For the text-containing cell, return its midpoint in [X, Y] coordinate format. 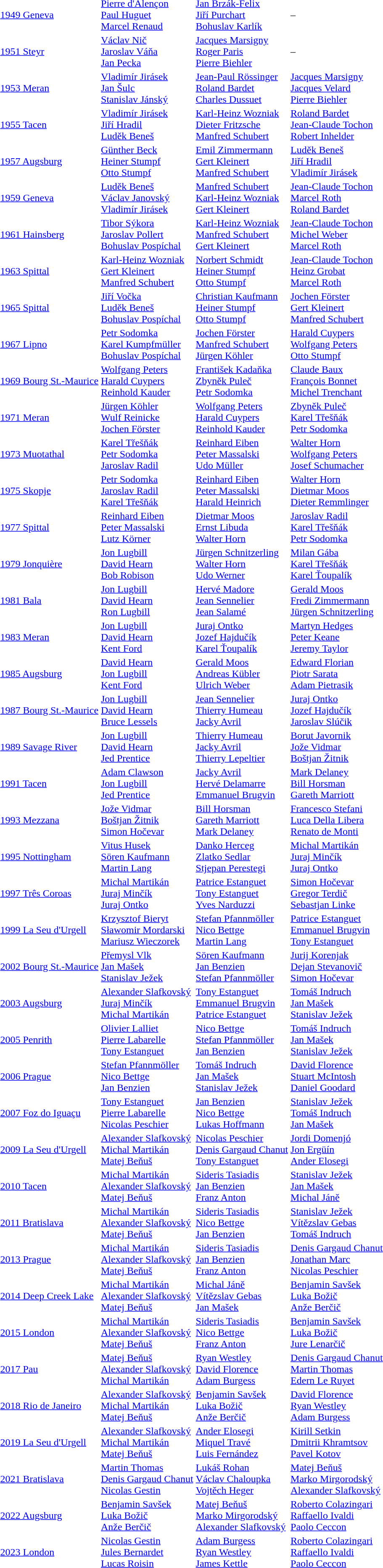
Matej BeňušAlexander SlafkovskýMichal Martikán [147, 1369]
Jacques MarsignyRoger ParisPierre Biehler [242, 51]
Jürgen KöhlerWulf ReinickeJochen Förster [147, 417]
Karel TřešňákPetr SodomkaJaroslav Radil [147, 454]
Jacky AvrilHervé DelamarreEmmanuel Brugvin [242, 783]
Petr SodomkaJaroslav RadilKarel Třešňák [147, 491]
Jon LugbillDavid HearnRon Lugbill [147, 600]
David HearnJon LugbillKent Ford [147, 674]
Tony EstanguetEmmanuel BrugvinPatrice Estanguet [242, 1003]
Günther BeckHeiner StumpfOtto Stumpf [147, 161]
Reinhard EibenPeter MassalskiHarald Heinrich [242, 491]
František KadaňkaZbyněk PulečPetr Sodomka [242, 381]
Bill HorsmanGareth MarriottMark Delaney [242, 820]
Jochen FörsterManfred SchubertJürgen Köhler [242, 344]
Ander ElosegiMiquel TravéLuis Fernández [242, 1442]
Sideris TasiadisNico BettgeFranz Anton [242, 1332]
Jon LugbillDavid HearnJed Prentice [147, 747]
Thierry HumeauJacky AvrilThierry Lepeltier [242, 747]
Tibor SýkoraJaroslav PollertBohuslav Pospíchal [147, 234]
Vitus HusekSören KaufmannMartin Lang [147, 857]
Patrice EstanguetTony EstanguetYves Narduzzi [242, 893]
Stefan PfannmöllerNico BettgeMartin Lang [242, 930]
Jean-Paul RössingerRoland BardetCharles Dussuet [242, 88]
Danko HercegZlatko SedlarStjepan Perestegi [242, 857]
Jon LugbillDavid HearnBruce Lessels [147, 710]
Emil ZimmermannGert KleinertManfred Schubert [242, 161]
Karl-Heinz WozniakDieter FritzscheManfred Schubert [242, 125]
Jürgen SchnitzerlingWalter HornUdo Werner [242, 564]
Dietmar MoosErnst LibudaWalter Horn [242, 527]
Stefan PfannmöllerNico BettgeJan Benzien [147, 1076]
Tomáš IndruchJan MašekStanislav Ježek [242, 1076]
Martin ThomasDenis Gargaud ChanutNicolas Gestin [147, 1479]
Lukáš RohanVáclav ChaloupkaVojtěch Heger [242, 1479]
Jan BenzienNico BettgeLukas Hoffmann [242, 1113]
Jean SennelierThierry HumeauJacky Avril [242, 710]
Jože VidmarBoštjan ŽitnikSimon Hočevar [147, 820]
Reinhard EibenPeter MassalskiLutz Körner [147, 527]
Karl-Heinz WozniakManfred SchubertGert Kleinert [242, 234]
Nico BettgeStefan PfannmöllerJan Benzien [242, 1040]
Karl-Heinz WozniakGert KleinertManfred Schubert [147, 271]
Olivier LallietPierre LabarelleTony Estanguet [147, 1040]
Matej BeňušMarko MirgorodskýAlexander Slafkovský [242, 1515]
Juraj OntkoJozef HajdučíkKarel Ťoupalík [242, 637]
Nicolas PeschierDenis Gargaud ChanutTony Estanguet [242, 1149]
Michal MartikánJuraj MinčíkJuraj Ontko [147, 893]
Adam ClawsonJon LugbillJed Prentice [147, 783]
Sideris TasiadisNico BettgeJan Benzien [242, 1223]
Christian KaufmannHeiner StumpfOtto Stumpf [242, 308]
Tony EstanguetPierre LabarelleNicolas Peschier [147, 1113]
Manfred SchubertKarl-Heinz WozniakGert Kleinert [242, 198]
Gerald MoosAndreas KüblerUlrich Weber [242, 674]
Reinhard EibenPeter MassalskiUdo Müller [242, 454]
Petr SodomkaKarel KumpfmüllerBohuslav Pospíchal [147, 344]
Hervé MadoreJean SennelierJean Salamé [242, 600]
Vladimír JirásekJiří HradilLuděk Beneš [147, 125]
Luděk BenešVáclav JanovskýVladimír Jirásek [147, 198]
Krzysztof BierytSławomir MordarskiMariusz Wieczorek [147, 930]
Michal JáněVítězslav GebasJan Mašek [242, 1296]
Vladimír JirásekJan ŠulcStanislav Jánský [147, 88]
Jiří VočkaLuděk BenešBohuslav Pospíchal [147, 308]
Jon LugbillDavid HearnKent Ford [147, 637]
Sören KaufmannJan BenzienStefan Pfannmöller [242, 966]
Ryan WestleyDavid FlorenceAdam Burgess [242, 1369]
Jon LugbillDavid HearnBob Robison [147, 564]
Přemysl VlkJan MašekStanislav Ježek [147, 966]
Václav NičJaroslav VáňaJan Pecka [147, 51]
Norbert SchmidtHeiner StumpfOtto Stumpf [242, 271]
Alexander SlafkovskýJuraj MinčíkMichal Martikán [147, 1003]
